Extract the (x, y) coordinate from the center of the cell holding the provided text.  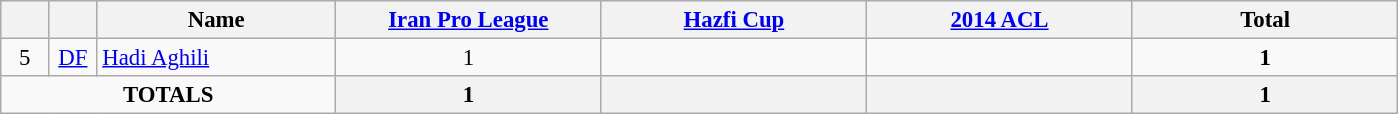
TOTALS (168, 95)
2014 ACL (1000, 20)
Iran Pro League (469, 20)
Hazfi Cup (734, 20)
Name (216, 20)
Total (1265, 20)
5 (25, 58)
DF (73, 58)
Hadi Aghili (216, 58)
